Locate the cell with the specified text and output its (x, y) center coordinate. 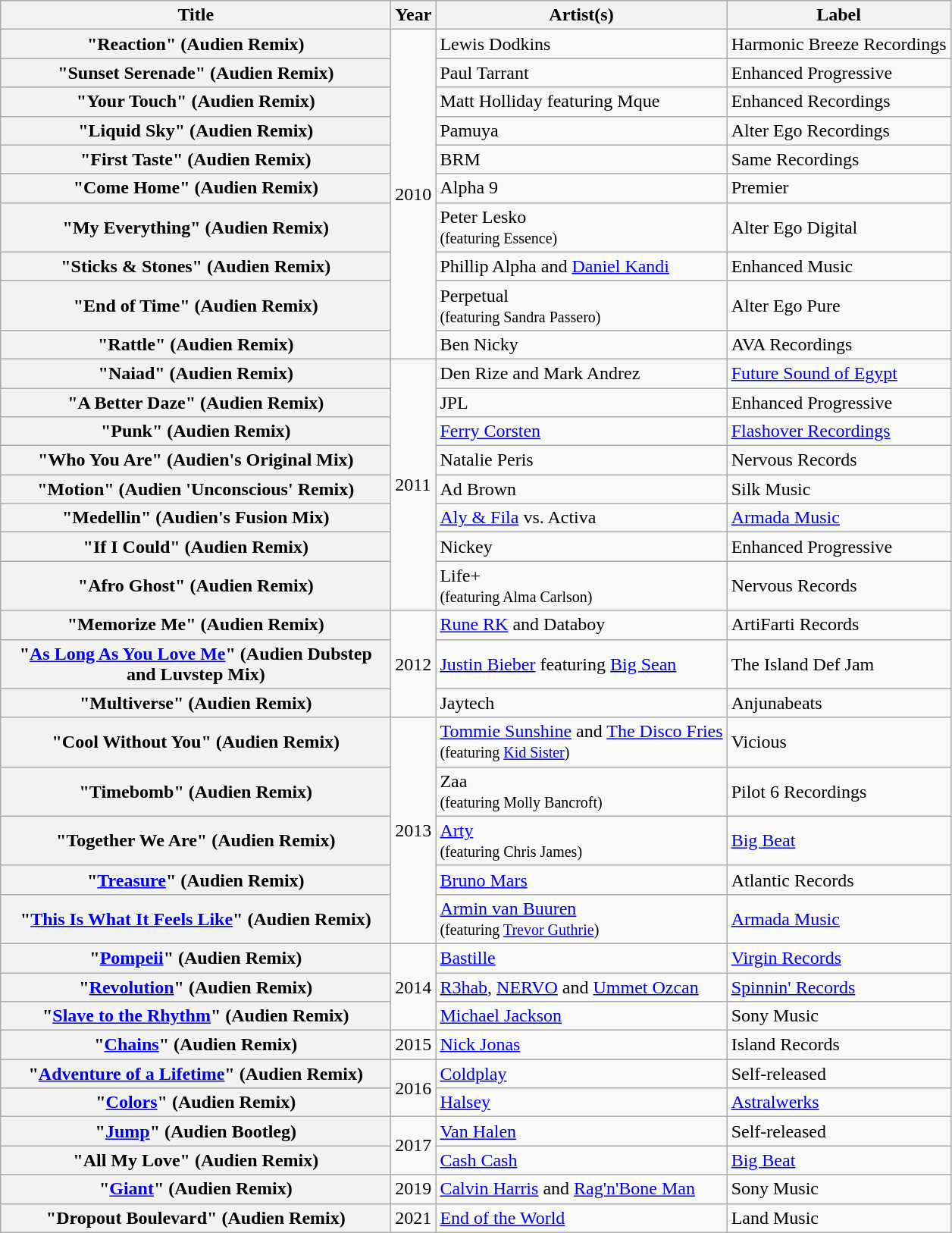
Flashover Recordings (838, 431)
"My Everything" (Audien Remix) (196, 227)
BRM (581, 159)
Astralwerks (838, 1103)
"Come Home" (Audien Remix) (196, 188)
"Medellin" (Audien's Fusion Mix) (196, 518)
2015 (414, 1045)
Label (838, 15)
"Afro Ghost" (Audien Remix) (196, 585)
Natalie Peris (581, 460)
"Your Touch" (Audien Remix) (196, 102)
2010 (414, 194)
Bastille (581, 958)
Alter Ego Recordings (838, 130)
Jaytech (581, 703)
Harmonic Breeze Recordings (838, 44)
Island Records (838, 1045)
AVA Recordings (838, 344)
Artist(s) (581, 15)
2017 (414, 1146)
Virgin Records (838, 958)
"Slave to the Rhythm" (Audien Remix) (196, 1016)
2012 (414, 664)
"As Long As You Love Me" (Audien Dubstep and Luvstep Mix) (196, 664)
Nickey (581, 547)
Ben Nicky (581, 344)
"Cool Without You" (Audien Remix) (196, 742)
ArtiFarti Records (838, 625)
Spinnin' Records (838, 987)
Atlantic Records (838, 880)
"Memorize Me" (Audien Remix) (196, 625)
2014 (414, 987)
Enhanced Music (838, 266)
Aly & Fila vs. Activa (581, 518)
Perpetual (featuring Sandra Passero) (581, 305)
Title (196, 15)
Life+ (featuring Alma Carlson) (581, 585)
Den Rize and Mark Andrez (581, 373)
Rune RK and Databoy (581, 625)
Year (414, 15)
R3hab, NERVO and Ummet Ozcan (581, 987)
Nick Jonas (581, 1045)
End of the World (581, 1218)
Coldplay (581, 1074)
"First Taste" (Audien Remix) (196, 159)
2011 (414, 485)
Arty (featuring Chris James) (581, 840)
Vicious (838, 742)
"Punk" (Audien Remix) (196, 431)
Enhanced Recordings (838, 102)
Alter Ego Digital (838, 227)
Pamuya (581, 130)
"Sticks & Stones" (Audien Remix) (196, 266)
"End of Time" (Audien Remix) (196, 305)
"If I Could" (Audien Remix) (196, 547)
Justin Bieber featuring Big Sean (581, 664)
"Jump" (Audien Bootleg) (196, 1131)
Tommie Sunshine and The Disco Fries (featuring Kid Sister) (581, 742)
"Reaction" (Audien Remix) (196, 44)
"Sunset Serenade" (Audien Remix) (196, 73)
"A Better Daze" (Audien Remix) (196, 403)
2016 (414, 1088)
"Treasure" (Audien Remix) (196, 880)
Paul Tarrant (581, 73)
"Pompeii" (Audien Remix) (196, 958)
2013 (414, 830)
Land Music (838, 1218)
"Revolution" (Audien Remix) (196, 987)
Alter Ego Pure (838, 305)
Halsey (581, 1103)
Same Recordings (838, 159)
Silk Music (838, 489)
"Multiverse" (Audien Remix) (196, 703)
Calvin Harris and Rag'n'Bone Man (581, 1189)
"Giant" (Audien Remix) (196, 1189)
"Together We Are" (Audien Remix) (196, 840)
"Motion" (Audien 'Unconscious' Remix) (196, 489)
Premier (838, 188)
"Naiad" (Audien Remix) (196, 373)
Bruno Mars (581, 880)
2019 (414, 1189)
Van Halen (581, 1131)
Armin van Buuren (featuring Trevor Guthrie) (581, 919)
"Adventure of a Lifetime" (Audien Remix) (196, 1074)
"Dropout Boulevard" (Audien Remix) (196, 1218)
Future Sound of Egypt (838, 373)
Anjunabeats (838, 703)
The Island Def Jam (838, 664)
Peter Lesko (featuring Essence) (581, 227)
Michael Jackson (581, 1016)
Ad Brown (581, 489)
Matt Holliday featuring Mque (581, 102)
"Rattle" (Audien Remix) (196, 344)
"Liquid Sky" (Audien Remix) (196, 130)
Zaa (featuring Molly Bancroft) (581, 792)
"Who You Are" (Audien's Original Mix) (196, 460)
"This Is What It Feels Like" (Audien Remix) (196, 919)
Alpha 9 (581, 188)
Pilot 6 Recordings (838, 792)
Lewis Dodkins (581, 44)
JPL (581, 403)
Cash Cash (581, 1160)
"Colors" (Audien Remix) (196, 1103)
"Chains" (Audien Remix) (196, 1045)
Ferry Corsten (581, 431)
"All My Love" (Audien Remix) (196, 1160)
2021 (414, 1218)
"Timebomb" (Audien Remix) (196, 792)
Phillip Alpha and Daniel Kandi (581, 266)
